Search for the cell housing the specified text and yield its (x, y) center coordinate. 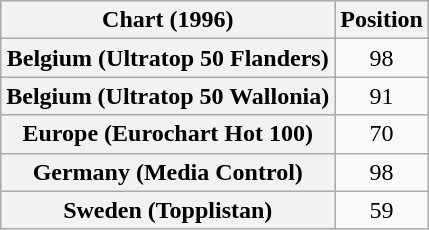
Sweden (Topplistan) (168, 210)
70 (382, 134)
59 (382, 210)
91 (382, 96)
Chart (1996) (168, 20)
Belgium (Ultratop 50 Wallonia) (168, 96)
Position (382, 20)
Germany (Media Control) (168, 172)
Belgium (Ultratop 50 Flanders) (168, 58)
Europe (Eurochart Hot 100) (168, 134)
